Determine the [X, Y] coordinate at the center of the cell enclosing the given text.  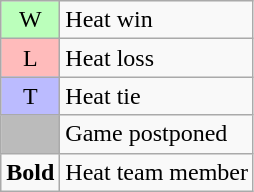
Heat tie [157, 96]
W [30, 20]
Heat win [157, 20]
Heat team member [157, 172]
Bold [30, 172]
L [30, 58]
Game postponed [157, 134]
T [30, 96]
Heat loss [157, 58]
